Capture the cell that displays the provided text and extract its [X, Y] central coordinate. 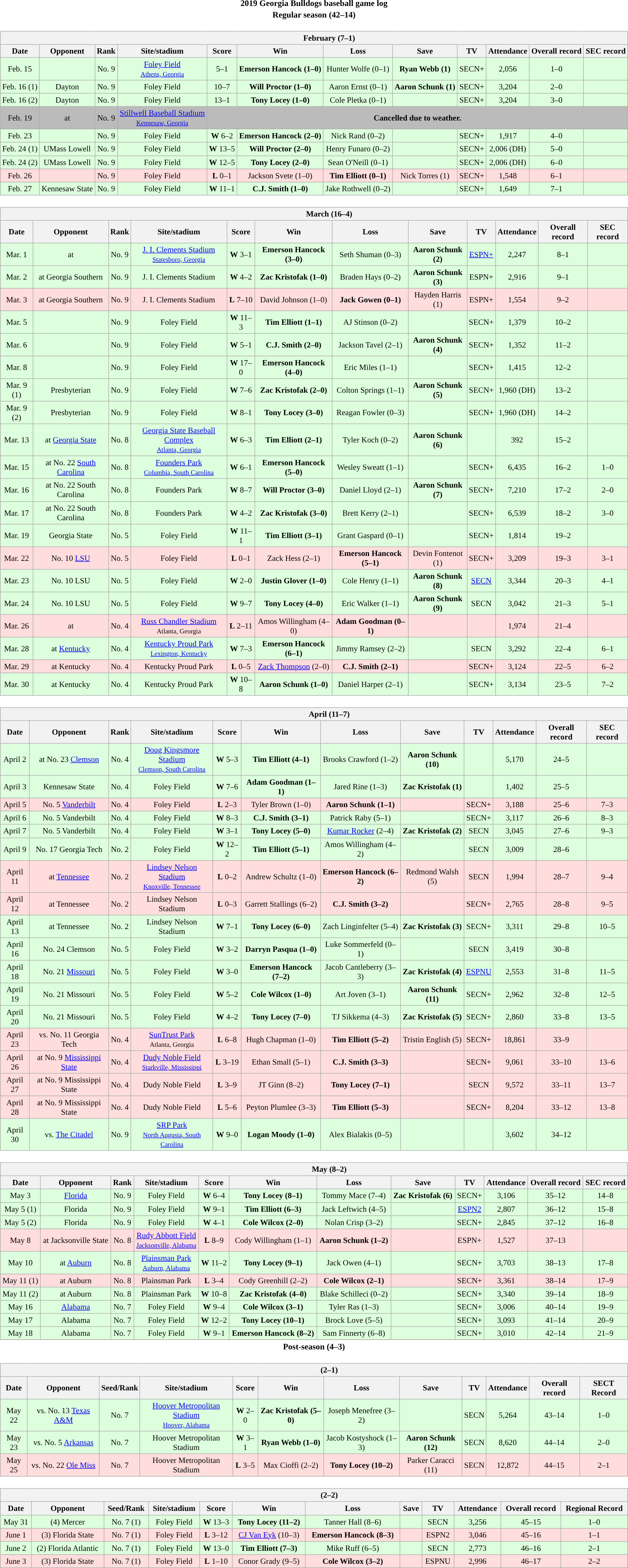
May (8–2) [314, 1169]
W 13–5 [222, 149]
392 [517, 440]
3,042 [517, 603]
33–10 [561, 1062]
Cole Wilcox (2–1) [354, 1280]
Tony Locey (11–2) [269, 1521]
Eric Miles (1–1) [370, 367]
14–8 [606, 1196]
Tristin English (5) [432, 1040]
Cole Wilcox (2–0) [273, 1222]
Tony Locey (2–0) [280, 162]
Jackson Svete (1–0) [280, 176]
April 20 [15, 1017]
3,093 [506, 1320]
Emerson Hancock (8–2) [273, 1333]
35–12 [555, 1196]
April 30 [15, 1135]
1,917 [507, 136]
41–14 [555, 1320]
1,527 [506, 1240]
17–2 [563, 490]
April 5 [15, 805]
17–9 [606, 1280]
TJ Sikkema (4–3) [361, 1017]
26–6 [561, 818]
Emerson Hancock (3–0) [294, 254]
AJ Stinson (0–2) [370, 322]
SECT Record [603, 1388]
Tony Locey (1–0) [280, 100]
9–2 [563, 300]
W 11–2 [214, 1263]
Mar. 30 [17, 685]
15–2 [563, 440]
3,046 [477, 1535]
Jared Rine (1–3) [361, 787]
1,814 [517, 535]
W 13–0 [216, 1548]
W 8–3 [227, 818]
June 3 [16, 1561]
Mar. 9 (1) [17, 390]
9–4 [607, 876]
5–0 [557, 149]
Zac Kristofak (2) [432, 831]
W 5–1 [241, 345]
Aaron Schunk (7) [438, 490]
L 0–5 [241, 666]
2,807 [506, 1209]
Ryan Webb (1) [425, 69]
Cody Willingham (1–1) [273, 1240]
25–5 [561, 787]
33–11 [561, 1085]
Zach Linginfelter (5–4) [361, 926]
Jacob Kostyshock (1–3) [362, 1443]
SRP ParkNorth Augusta, South Carolina [172, 1135]
W 7–1 [227, 926]
Zack Hess (2–1) [294, 558]
7–3 [607, 805]
April 2 [15, 759]
Mar. 8 [17, 367]
May 3 [20, 1196]
(2) Florida Atlantic [68, 1548]
W 6–1 [241, 467]
Feb. 27 [20, 188]
2,247 [517, 254]
Lindsey Nelson StadiumKnoxville, Tennessee [172, 876]
April 11 [15, 876]
13–8 [607, 1108]
Mar. 3 [17, 300]
(2–1) [314, 1370]
Kumar Rocker (2–4) [361, 831]
W 9–4 [214, 1307]
1,352 [517, 345]
1,415 [517, 367]
13–1 [222, 100]
Sam Finnerty (6–8) [354, 1333]
Dudy Noble FieldStarkville, Mississippi [172, 1062]
16–8 [606, 1222]
May 17 [20, 1320]
1,548 [507, 176]
L 6–8 [227, 1040]
Aaron Schunk (3) [438, 277]
2–2 [594, 1561]
April 16 [15, 949]
8,204 [514, 1108]
Aaron Schunk (6) [438, 440]
Wesley Sweatt (1–1) [370, 467]
5,264 [508, 1415]
Founders ParkColumbia, South Carolina [179, 467]
Zac Kristofak (3) [432, 926]
38–13 [555, 1263]
Zac Kristofak (2–0) [294, 390]
Andrew Schultz (1–0) [281, 876]
1,554 [517, 300]
Plainsman ParkAuburn, Alabama [166, 1263]
Blake Schilleci (0–2) [354, 1294]
W 3–0 [227, 972]
33–8 [561, 1017]
(2–2) [314, 1495]
Tim Elliott (4–1) [281, 759]
19–2 [563, 535]
Feb. 24 (1) [20, 149]
Feb. 23 [20, 136]
Amos Willingham (4–0) [294, 626]
Tony Locey (4–0) [294, 603]
1,994 [514, 876]
2,765 [514, 904]
46–16 [531, 1548]
Mar. 23 [17, 581]
Zac Kristofak (1) [432, 787]
Aaron Schunk (1–2) [354, 1240]
May 25 [14, 1465]
46–17 [531, 1561]
W 13–3 [216, 1521]
Ethan Small (5–1) [281, 1062]
3,124 [517, 666]
18,861 [514, 1040]
Brett Kerry (2–1) [370, 513]
21–3 [563, 603]
Tim Elliott (6–3) [273, 1209]
Cole Henry (1–1) [370, 581]
Emerson Hancock (8–3) [353, 1535]
3,045 [514, 831]
W 7–3 [241, 649]
Tim Elliott (7–3) [269, 1548]
34–12 [561, 1135]
February (7–1) [314, 38]
6–2 [608, 666]
J. I. Clements StadiumStatesboro, Georgia [179, 254]
Aaron Schunk (1) [425, 87]
3,010 [506, 1333]
W 6–4 [214, 1196]
Foley FieldAthens, Georgia [162, 69]
W 12–5 [222, 162]
Mar. 16 [17, 490]
Nick Torres (1) [425, 176]
April (11–7) [314, 714]
C.J. Smith (2–1) [370, 666]
Will Proctor (2–0) [280, 149]
17–8 [606, 1263]
2,962 [514, 994]
3,009 [514, 849]
1–1 [594, 1535]
Tony Locey (6–0) [281, 926]
Russ Chandler StadiumAtlanta, Georgia [179, 626]
16–2 [563, 467]
W 6–2 [222, 136]
L 7–10 [241, 300]
3,209 [517, 558]
No. 17 Georgia Tech [69, 849]
Zac Kristofak (6) [423, 1196]
May 16 [20, 1307]
9,061 [514, 1062]
April 23 [15, 1040]
31–8 [561, 972]
Zac Kristofak (3–0) [294, 513]
Feb. 15 [20, 69]
vs. The Citadel [69, 1135]
June 2 [16, 1548]
Justin Glover (1–0) [294, 581]
April 6 [15, 818]
Aaron Schunk (11) [432, 994]
May 31 [16, 1521]
Aaron Schunk (5) [438, 390]
7–2 [608, 685]
Feb. 19 [20, 118]
Darryn Pasqua (1–0) [281, 949]
Georgia State [71, 535]
Cole Wilcox (3–1) [273, 1307]
Jack Gowen (0–1) [370, 300]
18–9 [606, 1294]
12–5 [607, 994]
5,170 [514, 759]
28–7 [561, 876]
C.J. Smith (2–0) [294, 345]
L 5–6 [227, 1108]
Adam Goodman (1–1) [281, 787]
13–7 [607, 1085]
23–5 [563, 685]
Eric Walker (1–1) [370, 603]
W 8–1 [241, 413]
33–12 [561, 1108]
Mar. 5 [17, 322]
April 27 [15, 1085]
Kentucky Proud ParkLexington, Kentucky [179, 649]
C.J. Smith (1–0) [280, 188]
C.J. Smith (3–1) [281, 818]
vs. No. 11 Georgia Tech [69, 1040]
Cole Pletka (0–1) [358, 100]
Doug Kingsmore StadiumClemson, South Carolina [172, 759]
vs. No. 22 Ole Miss [63, 1465]
Mar. 19 [17, 535]
Tyler Brown (1–0) [281, 805]
9–3 [607, 831]
20–9 [606, 1320]
22–4 [563, 649]
(4) Mercer [68, 1521]
Mar. 1 [17, 254]
May 23 [14, 1443]
11–2 [563, 345]
Hugh Chapman (1–0) [281, 1040]
L 2–11 [241, 626]
6,435 [517, 467]
Cole Wilcox (1–0) [281, 994]
Emerson Hancock (6–1) [294, 649]
33–9 [561, 1040]
6–0 [557, 162]
3,134 [517, 685]
7,210 [517, 490]
April 28 [15, 1108]
25–6 [561, 805]
Cancelled due to weather. [418, 118]
Mike Ruff (6–5) [353, 1548]
Alex Bialakis (0–5) [361, 1135]
Regional Record [594, 1508]
Zac Kristofak (5) [432, 1017]
Mar. 29 [17, 666]
Tommy Mace (7–4) [354, 1196]
SunTrust ParkAtlanta, Georgia [172, 1040]
May 8 [20, 1240]
Peyton Plumlee (3–3) [281, 1108]
2,845 [506, 1222]
Feb. 16 (2) [20, 100]
Amos Willingham (4–2) [361, 849]
Jake Rothwell (0–2) [358, 188]
L 0–2 [227, 876]
Colton Springs (1–1) [370, 390]
19–3 [563, 558]
Mar. 17 [17, 513]
4–1 [608, 581]
vs. No. 5 Arkansas [63, 1443]
Aaron Schunk (2) [438, 254]
W 4–1 [214, 1222]
Emerson Hancock (5–0) [294, 467]
Zac Kristofak (4) [432, 972]
April 26 [15, 1062]
1,974 [517, 626]
May 22 [14, 1415]
3,256 [477, 1521]
at Georgia State [71, 440]
11–5 [607, 972]
28–6 [561, 849]
W 17–0 [241, 367]
Aaron Schunk (9) [438, 603]
Emerson Hancock (1–0) [280, 69]
Nick Rand (0–2) [358, 136]
Daniel Harper (2–1) [370, 685]
Jimmy Ramsey (2–2) [370, 649]
W 5–3 [227, 759]
1,649 [507, 188]
Art Joven (3–1) [361, 994]
21–4 [563, 626]
29–8 [561, 926]
43–14 [554, 1415]
Tyler Ras (1–3) [354, 1307]
David Johnson (1–0) [294, 300]
L 3–9 [227, 1085]
Daniel Lloyd (2–1) [370, 490]
44–14 [554, 1443]
Aaron Schunk (12) [431, 1443]
April 19 [15, 994]
13–5 [607, 1017]
April 12 [15, 904]
6,539 [517, 513]
C.J. Smith (3–2) [361, 904]
vs. No. 13 Texas A&M [63, 1415]
L 0–3 [227, 904]
Tony Locey (8–1) [273, 1196]
Tim Elliott (5–1) [281, 849]
Luke Sommerfeld (0–1) [361, 949]
3,703 [506, 1263]
Tim Elliott (1–1) [294, 322]
Patrick Raby (5–1) [361, 818]
May 11 (1) [20, 1280]
L 2–3 [227, 805]
Sean O'Neill (0–1) [358, 162]
18–2 [563, 513]
28–8 [561, 904]
40–14 [555, 1307]
36–12 [555, 1209]
at Jacksonville State [76, 1240]
June 1 [16, 1535]
Tony Locey (7–1) [361, 1085]
32–8 [561, 994]
Zac Kristofak (1–0) [294, 277]
3,419 [514, 949]
JT Ginn (8–2) [281, 1085]
May 5 (1) [20, 1209]
Seth Shuman (0–3) [370, 254]
10–7 [222, 87]
Joseph Menefree (3–2) [362, 1415]
Mar. 2 [17, 277]
W 9–0 [227, 1135]
Mar. 26 [17, 626]
L 3–4 [214, 1280]
Aaron Schunk (8) [438, 581]
Cole Wilcox (3–2) [353, 1561]
Mar. 28 [17, 649]
Tim Elliott (5–2) [361, 1040]
Cody Greenhill (2–2) [273, 1280]
Tim Elliott (3–1) [294, 535]
Tony Locey (7–0) [281, 1017]
Tim Elliott (2–1) [294, 440]
Jack Leftwich (4–5) [354, 1209]
1,379 [517, 322]
Logan Moody (1–0) [281, 1135]
Adam Goodman (0–1) [370, 626]
at No. 23 Clemson [69, 759]
April 18 [15, 972]
2,996 [477, 1561]
Georgia State Baseball ComplexAtlanta, Georgia [179, 440]
Reagan Fowler (0–3) [370, 413]
Conor Grady (9–5) [269, 1561]
Will Proctor (1–0) [280, 87]
3,340 [506, 1294]
Mar. 13 [17, 440]
Parker Caracci (11) [431, 1465]
Tim Elliott (5–3) [361, 1108]
L 3–19 [227, 1062]
Garrett Stallings (6–2) [281, 904]
8–3 [607, 818]
L 1–10 [216, 1561]
Will Proctor (3–0) [294, 490]
Rudy Abbott FieldJacksonville, Alabama [166, 1240]
2,860 [514, 1017]
37–12 [555, 1222]
Aaron Schunk (1–0) [294, 685]
May 11 (2) [20, 1294]
Hayden Harris (1) [438, 300]
13–6 [607, 1062]
8–1 [563, 254]
No. 24 Clemson [69, 949]
Braden Hays (0–2) [370, 277]
3,188 [514, 805]
W 8–7 [241, 490]
Max Cioffi (2–2) [291, 1465]
Zac Kristofak (4–0) [273, 1294]
2,916 [517, 277]
2,056 [507, 69]
Jacob Cantleberry (3–3) [361, 972]
3–1 [608, 558]
Aaron Schunk (10) [432, 759]
Devin Fontenot (1) [438, 558]
9–1 [563, 277]
Mar. 6 [17, 345]
Hoover Metropolitan StadiumHoover, Alabama [186, 1415]
Mar. 9 (2) [17, 413]
3,106 [506, 1196]
42–14 [555, 1333]
24–5 [561, 759]
Zack Thompson (2–0) [294, 666]
Hunter Wolfe (0–1) [358, 69]
Emerson Hancock (7–2) [281, 972]
Tony Locey (10–1) [273, 1320]
10–2 [563, 322]
2,773 [477, 1548]
Nolan Crisp (3–2) [354, 1222]
April 9 [15, 849]
L 8–9 [214, 1240]
Mar. 15 [17, 467]
13–2 [563, 390]
Aaron Schunk (1–1) [361, 805]
CJ Van Eyk (10–3) [269, 1535]
20–3 [563, 581]
L 3–5 [245, 1465]
2,553 [514, 972]
Feb. 24 (2) [20, 162]
March (16–4) [314, 214]
April 7 [15, 831]
Emerson Hancock (6–2) [361, 876]
Stillwell Baseball StadiumKennesaw, Georgia [162, 118]
W 6–3 [241, 440]
10–5 [607, 926]
38–14 [555, 1280]
3,344 [517, 581]
Feb. 16 (1) [20, 87]
7–1 [557, 188]
1,402 [514, 787]
Mar. 22 [17, 558]
Emerson Hancock (2–0) [280, 136]
May 18 [20, 1333]
Emerson Hancock (5–1) [370, 558]
37–13 [555, 1240]
W 3–2 [227, 949]
9,572 [514, 1085]
3,006 [506, 1307]
Ryan Webb (1–0) [291, 1443]
45–16 [531, 1535]
Zac Kristofak (5–0) [291, 1415]
Tyler Koch (0–2) [370, 440]
Redmond Walsh (5) [432, 876]
27–6 [561, 831]
W 11–3 [241, 322]
30–8 [561, 949]
Brock Love (5–5) [354, 1320]
Emerson Hancock (4–0) [294, 367]
Grant Gaspard (0–1) [370, 535]
3,602 [514, 1135]
3,311 [514, 926]
W 9–7 [241, 603]
15–8 [606, 1209]
L 3–12 [216, 1535]
12–2 [563, 367]
4–0 [557, 136]
May 10 [20, 1263]
Tony Locey (9–1) [273, 1263]
Jackson Tavel (2–1) [370, 345]
14–2 [563, 413]
Jack Owen (4–1) [354, 1263]
April 3 [15, 787]
May 5 (2) [20, 1222]
C.J. Smith (3–3) [361, 1062]
9–5 [607, 904]
Henry Funaro (0–2) [358, 149]
Tony Locey (10–2) [362, 1465]
8,620 [508, 1443]
Brooks Crawford (1–2) [361, 759]
Aaron Schunk (4) [438, 345]
3,361 [506, 1280]
Mar. 24 [17, 603]
22–5 [563, 666]
39–14 [555, 1294]
3,117 [514, 818]
21–9 [606, 1333]
45–15 [531, 1521]
W 5–2 [227, 994]
Tim Elliott (0–1) [358, 176]
3,292 [517, 649]
19–9 [606, 1307]
Tanner Hall (8–6) [353, 1521]
Aaron Ernst (0–1) [358, 87]
April 13 [15, 926]
Tony Locey (3–0) [294, 413]
12,872 [508, 1465]
Feb. 26 [20, 176]
44–15 [554, 1465]
Tony Locey (5–0) [281, 831]
